Search for the cell housing the specified text and yield its [X, Y] center coordinate. 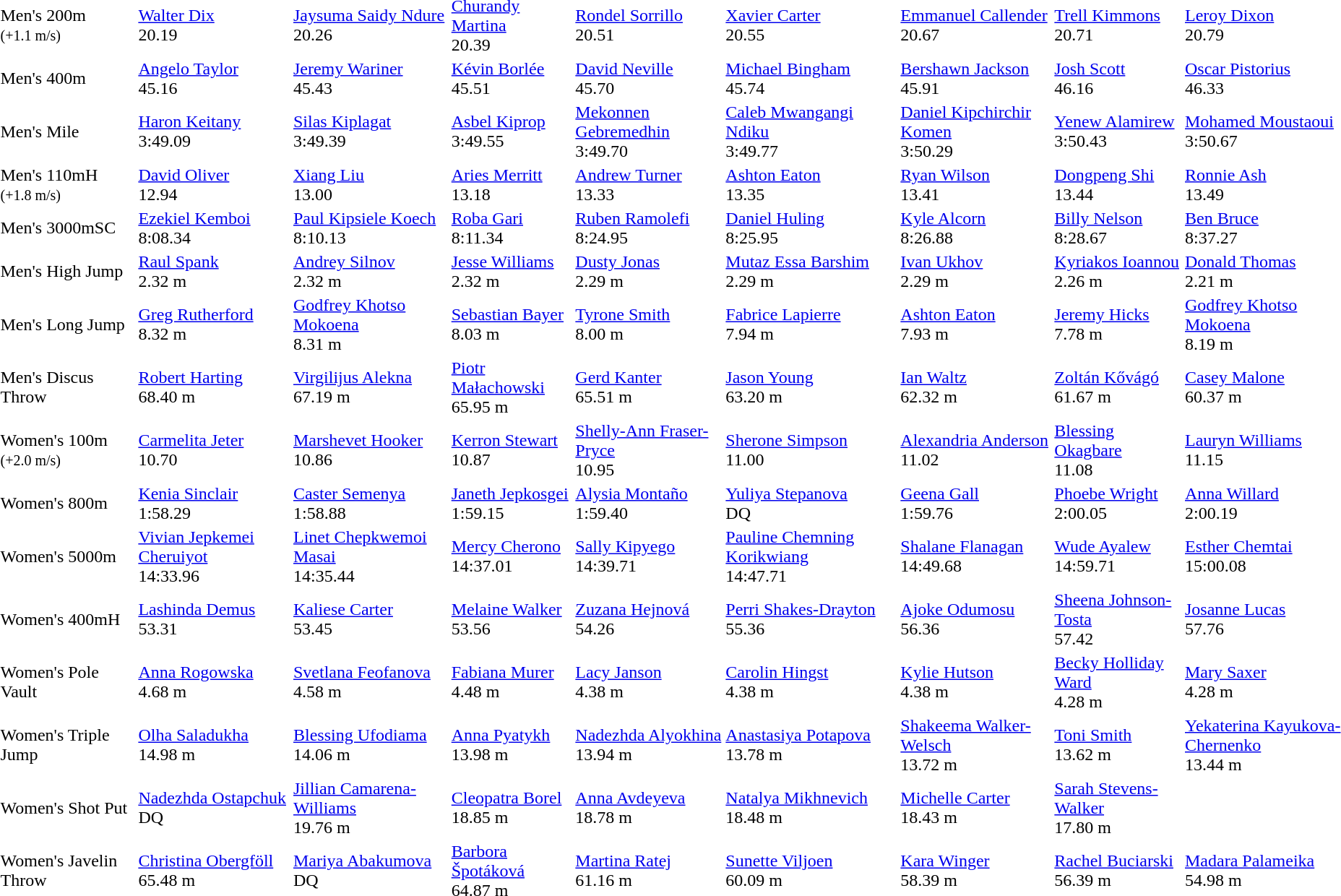
Jason Young 63.20 m [811, 387]
Kylie Hutson 4.38 m [975, 682]
David Oliver 12.94 [214, 185]
Ajoke Odumosu 56.36 [975, 619]
Sebastian Bayer 8.03 m [512, 324]
Caleb Mwangangi Ndiku 3:49.77 [811, 132]
Kaliese Carter 53.45 [370, 619]
Daniel Huling 8:25.95 [811, 228]
Virgilijus Alekna 67.19 m [370, 387]
Sheena Johnson-Tosta 57.42 [1118, 619]
Anna Avdeyeva 18.78 m [649, 808]
Daniel Kipchirchir Komen 3:50.29 [975, 132]
Ivan Ukhov 2.29 m [975, 272]
Ashton Eaton 7.93 m [975, 324]
David Neville 45.70 [649, 78]
Sherone Simpson 11.00 [811, 450]
Olha Saladukha 14.98 m [214, 745]
Ruben Ramolefi 8:24.95 [649, 228]
Silas Kiplagat 3:49.39 [370, 132]
Jillian Camarena-Williams 19.76 m [370, 808]
Kenia Sinclair 1:58.29 [214, 503]
Robert Harting 68.40 m [214, 387]
Shalane Flanagan 14:49.68 [975, 556]
Bershawn Jackson 45.91 [975, 78]
Ezekiel Kemboi 8:08.34 [214, 228]
Zoltán Kővágó 61.67 m [1118, 387]
Yuliya Stepanova DQ [811, 503]
Linet Chepkwemoi Masai 14:35.44 [370, 556]
Wude Ayalew 14:59.71 [1118, 556]
Sarah Stevens-Walker 17.80 m [1118, 808]
Blessing Ufodiama 14.06 m [370, 745]
Yenew Alamirew 3:50.43 [1118, 132]
Geena Gall 1:59.76 [975, 503]
Haron Keitany 3:49.09 [214, 132]
Toni Smith 13.62 m [1118, 745]
Zuzana Hejnová 54.26 [649, 619]
Paul Kipsiele Koech 8:10.13 [370, 228]
Sally Kipyego 14:39.71 [649, 556]
Ashton Eaton 13.35 [811, 185]
Aries Merritt 13.18 [512, 185]
Alysia Montaño 1:59.40 [649, 503]
Alexandria Anderson 11.02 [975, 450]
Jesse Williams 2.32 m [512, 272]
Anna Pyatykh 13.98 m [512, 745]
Dusty Jonas 2.29 m [649, 272]
Jeremy Wariner 45.43 [370, 78]
Becky Holliday Ward 4.28 m [1118, 682]
Ryan Wilson 13.41 [975, 185]
Natalya Mikhnevich 18.48 m [811, 808]
Mutaz Essa Barshim 2.29 m [811, 272]
Michael Bingham 45.74 [811, 78]
Cleopatra Borel 18.85 m [512, 808]
Svetlana Feofanova 4.58 m [370, 682]
Anastasiya Potapova 13.78 m [811, 745]
Nadezhda Ostapchuk DQ [214, 808]
Kyle Alcorn 8:26.88 [975, 228]
Lashinda Demus 53.31 [214, 619]
Melaine Walker 53.56 [512, 619]
Raul Spank 2.32 m [214, 272]
Janeth Jepkosgei 1:59.15 [512, 503]
Xiang Liu 13.00 [370, 185]
Asbel Kiprop 3:49.55 [512, 132]
Perri Shakes-Drayton 55.36 [811, 619]
Andrey Silnov 2.32 m [370, 272]
Fabiana Murer 4.48 m [512, 682]
Billy Nelson 8:28.67 [1118, 228]
Vivian Jepkemei Cheruiyot 14:33.96 [214, 556]
Jeremy Hicks 7.78 m [1118, 324]
Michelle Carter 18.43 m [975, 808]
Andrew Turner 13.33 [649, 185]
Kerron Stewart 10.87 [512, 450]
Shelly-Ann Fraser-Pryce 10.95 [649, 450]
Tyrone Smith 8.00 m [649, 324]
Josh Scott 46.16 [1118, 78]
Shakeema Walker-Welsch 13.72 m [975, 745]
Kévin Borlée 45.51 [512, 78]
Fabrice Lapierre 7.94 m [811, 324]
Carmelita Jeter 10.70 [214, 450]
Carolin Hingst 4.38 m [811, 682]
Blessing Okagbare 11.08 [1118, 450]
Dongpeng Shi 13.44 [1118, 185]
Piotr Małachowski 65.95 m [512, 387]
Mercy Cherono 14:37.01 [512, 556]
Angelo Taylor 45.16 [214, 78]
Caster Semenya 1:58.88 [370, 503]
Gerd Kanter 65.51 m [649, 387]
Greg Rutherford 8.32 m [214, 324]
Phoebe Wright 2:00.05 [1118, 503]
Anna Rogowska 4.68 m [214, 682]
Roba Gari 8:11.34 [512, 228]
Mekonnen Gebremedhin 3:49.70 [649, 132]
Lacy Janson 4.38 m [649, 682]
Godfrey Khotso Mokoena 8.31 m [370, 324]
Kyriakos Ioannou 2.26 m [1118, 272]
Ian Waltz 62.32 m [975, 387]
Nadezhda Alyokhina 13.94 m [649, 745]
Marshevet Hooker 10.86 [370, 450]
Pauline Chemning Korikwiang 14:47.71 [811, 556]
